Capture the cell that displays the provided text and extract its [x, y] central coordinate. 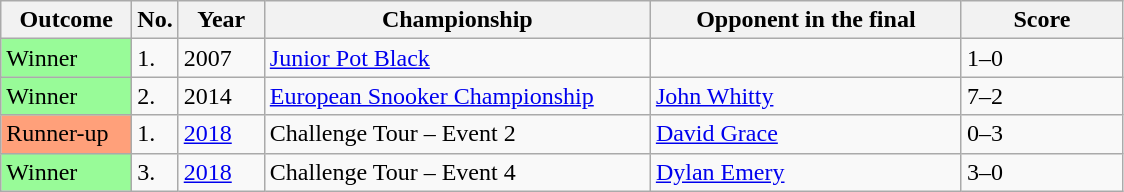
Championship [457, 20]
Score [1042, 20]
John Whitty [806, 96]
2014 [221, 96]
Challenge Tour – Event 2 [457, 134]
0–3 [1042, 134]
Challenge Tour – Event 4 [457, 172]
2. [155, 96]
Dylan Emery [806, 172]
Runner-up [66, 134]
1–0 [1042, 58]
European Snooker Championship [457, 96]
3–0 [1042, 172]
Junior Pot Black [457, 58]
2007 [221, 58]
Opponent in the final [806, 20]
Outcome [66, 20]
David Grace [806, 134]
7–2 [1042, 96]
Year [221, 20]
No. [155, 20]
3. [155, 172]
